Find where the given text appears and provide that cell's center as [X, Y] coordinate. 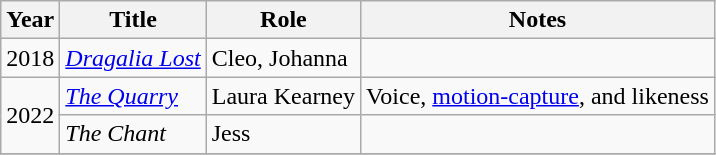
The Chant [133, 134]
Voice, motion-capture, and likeness [538, 96]
Role [283, 20]
Jess [283, 134]
Cleo, Johanna [283, 58]
The Quarry [133, 96]
Dragalia Lost [133, 58]
Laura Kearney [283, 96]
2018 [30, 58]
Notes [538, 20]
Year [30, 20]
Title [133, 20]
2022 [30, 115]
